Determine the (x, y) coordinate at the center of the cell enclosing the given text.  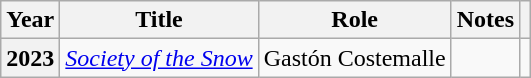
2023 (30, 58)
Notes (485, 20)
Year (30, 20)
Gastón Costemalle (354, 58)
Role (354, 20)
Society of the Snow (159, 58)
Title (159, 20)
